Locate the cell with the specified text and output its [x, y] center coordinate. 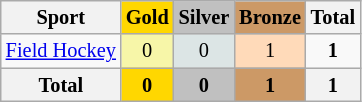
Bronze [270, 17]
Sport [61, 17]
Silver [204, 17]
Field Hockey [61, 51]
Gold [148, 17]
